Return the (X, Y) coordinate for the center point of the cell that contains the specified text.  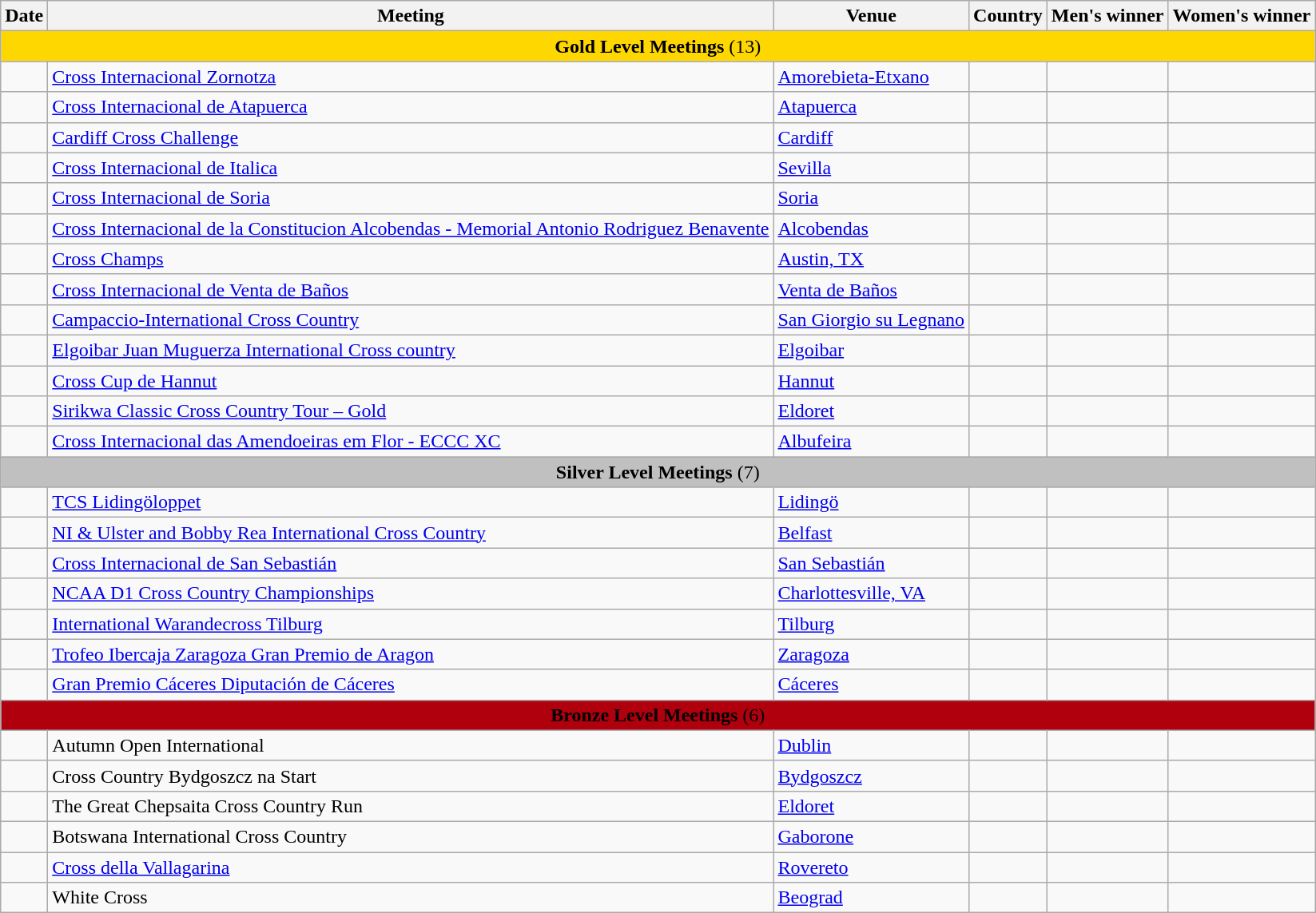
Country (1008, 16)
Cardiff (871, 137)
White Cross (411, 898)
Sirikwa Classic Cross Country Tour – Gold (411, 411)
Lidingö (871, 502)
Women's winner (1242, 16)
NCAA D1 Cross Country Championships (411, 593)
Elgoibar (871, 350)
Cross Country Bydgoszcz na Start (411, 776)
Silver Level Meetings (7) (658, 472)
Venta de Baños (871, 289)
Amorebieta-Etxano (871, 77)
Cross Internacional de la Constitucion Alcobendas - Memorial Antonio Rodriguez Benavente (411, 228)
Sevilla (871, 168)
Hannut (871, 381)
Cross Internacional das Amendoeiras em Flor - ECCC XC (411, 442)
Beograd (871, 898)
Elgoibar Juan Muguerza International Cross country (411, 350)
Dublin (871, 745)
NI & Ulster and Bobby Rea International Cross Country (411, 533)
Cross Internacional Zornotza (411, 77)
International Warandecross Tilburg (411, 624)
Cross Internacional de Venta de Baños (411, 289)
Rovereto (871, 867)
Atapuerca (871, 107)
Bydgoszcz (871, 776)
Gaborone (871, 836)
Cross Internacional de Atapuerca (411, 107)
Venue (871, 16)
The Great Chepsaita Cross Country Run (411, 806)
Alcobendas (871, 228)
Cross Internacional de Italica (411, 168)
Cardiff Cross Challenge (411, 137)
Soria (871, 198)
Botswana International Cross Country (411, 836)
Belfast (871, 533)
Cáceres (871, 685)
Zaragoza (871, 654)
Bronze Level Meetings (6) (658, 715)
Cross della Vallagarina (411, 867)
Austin, TX (871, 259)
Campaccio-International Cross Country (411, 320)
Cross Champs (411, 259)
Cross Internacional de Soria (411, 198)
Cross Internacional de San Sebastián (411, 563)
Cross Cup de Hannut (411, 381)
TCS Lidingöloppet (411, 502)
Meeting (411, 16)
Autumn Open International (411, 745)
Albufeira (871, 442)
Date (24, 16)
San Giorgio su Legnano (871, 320)
Men's winner (1107, 16)
Tilburg (871, 624)
San Sebastián (871, 563)
Gran Premio Cáceres Diputación de Cáceres (411, 685)
Gold Level Meetings (13) (658, 46)
Charlottesville, VA (871, 593)
Trofeo Ibercaja Zaragoza Gran Premio de Aragon (411, 654)
